Output the (x, y) coordinate of the center of the cell containing the given text.  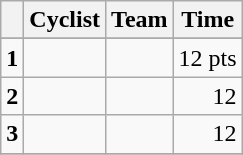
Team (140, 20)
2 (12, 96)
Cyclist (65, 20)
3 (12, 134)
Time (208, 20)
1 (12, 58)
12 pts (208, 58)
